Determine the (X, Y) coordinate at the center of the cell enclosing the given text.  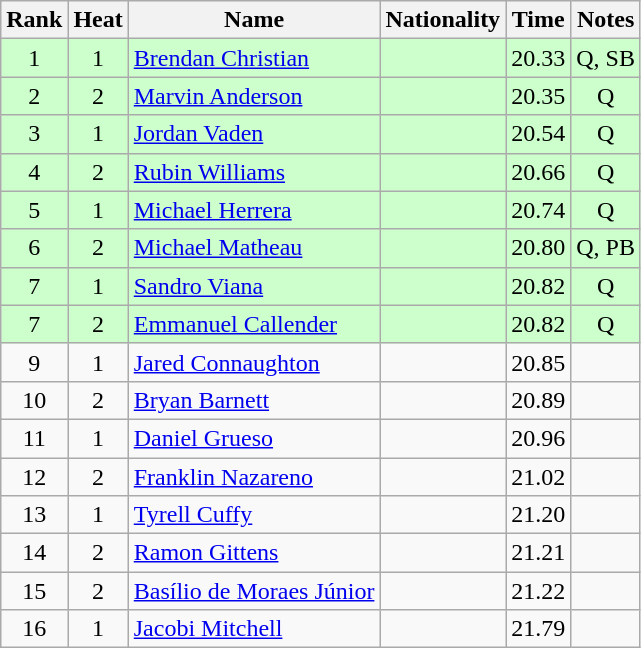
21.20 (538, 515)
20.96 (538, 438)
Notes (606, 20)
11 (34, 438)
16 (34, 629)
Michael Matheau (254, 248)
Daniel Grueso (254, 438)
Bryan Barnett (254, 400)
21.02 (538, 477)
Q, PB (606, 248)
14 (34, 553)
9 (34, 362)
10 (34, 400)
Time (538, 20)
20.35 (538, 96)
20.33 (538, 58)
12 (34, 477)
21.79 (538, 629)
20.80 (538, 248)
Jordan Vaden (254, 134)
Rank (34, 20)
20.85 (538, 362)
15 (34, 591)
21.22 (538, 591)
Jacobi Mitchell (254, 629)
21.21 (538, 553)
Q, SB (606, 58)
Nationality (443, 20)
Name (254, 20)
Marvin Anderson (254, 96)
Franklin Nazareno (254, 477)
Heat (98, 20)
Emmanuel Callender (254, 324)
Tyrell Cuffy (254, 515)
Sandro Viana (254, 286)
Ramon Gittens (254, 553)
20.66 (538, 172)
13 (34, 515)
20.54 (538, 134)
3 (34, 134)
4 (34, 172)
Brendan Christian (254, 58)
Jared Connaughton (254, 362)
20.74 (538, 210)
Rubin Williams (254, 172)
20.89 (538, 400)
6 (34, 248)
Michael Herrera (254, 210)
Basílio de Moraes Júnior (254, 591)
5 (34, 210)
